Determine the [X, Y] coordinate at the center of the cell enclosing the given text.  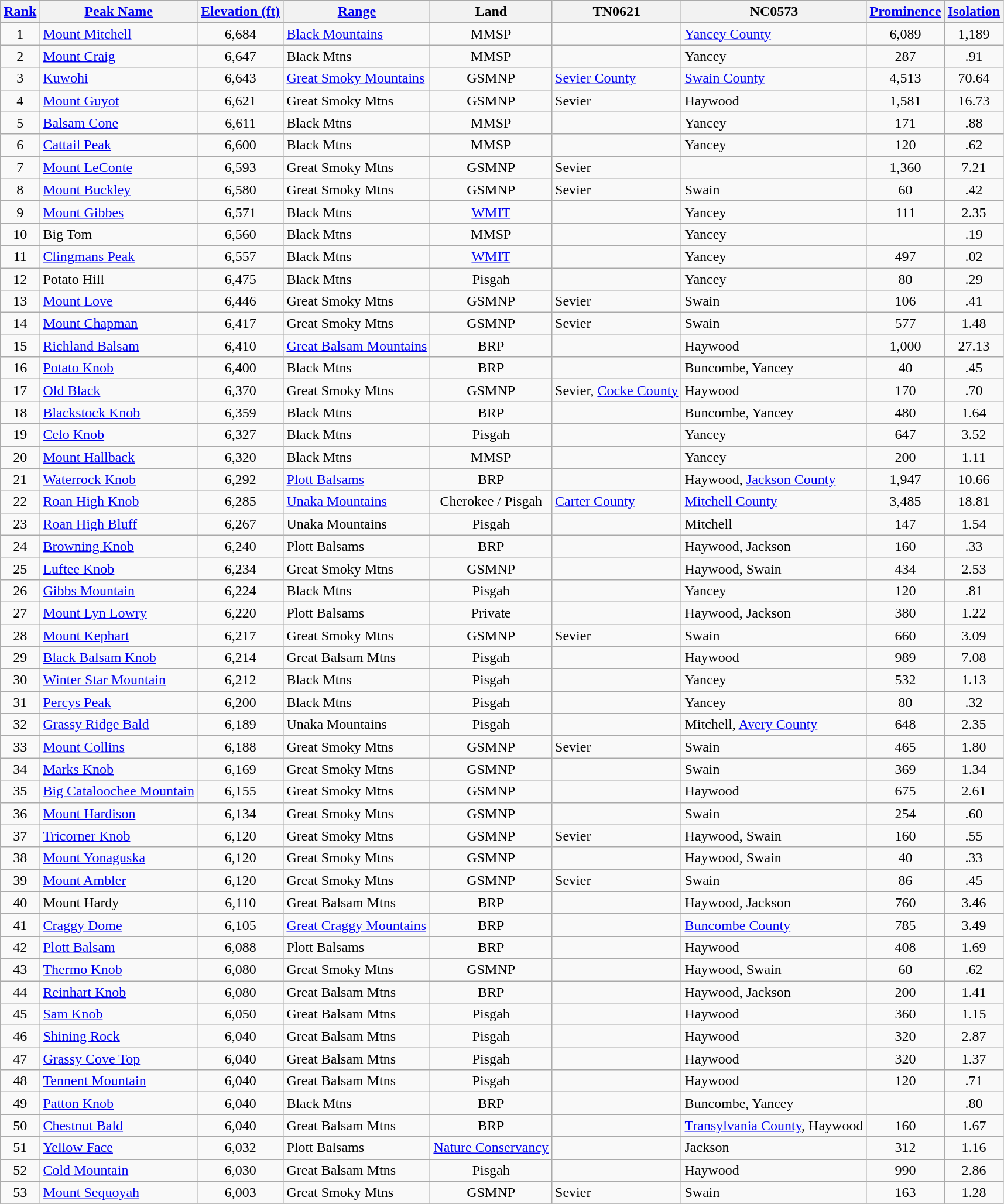
Percys Peak [119, 702]
6,359 [241, 413]
.02 [974, 256]
6,105 [241, 925]
Mount Gibbes [119, 212]
1.37 [974, 1059]
Waterrock Knob [119, 479]
22 [20, 502]
Land [491, 12]
3.46 [974, 903]
Winter Star Mountain [119, 680]
.41 [974, 301]
6,189 [241, 725]
4 [20, 101]
.81 [974, 591]
480 [905, 413]
44 [20, 992]
163 [905, 1192]
Mount Kephart [119, 635]
577 [905, 324]
16 [20, 368]
11 [20, 256]
6,234 [241, 568]
1.28 [974, 1192]
Marks Knob [119, 769]
.29 [974, 279]
.91 [974, 56]
Mitchell County [774, 502]
4,513 [905, 78]
380 [905, 613]
Mount Lyn Lowry [119, 613]
Roan High Knob [119, 502]
1,000 [905, 346]
1.80 [974, 747]
1.22 [974, 613]
35 [20, 791]
6,621 [241, 101]
13 [20, 301]
Mount Ambler [119, 880]
1.48 [974, 324]
.71 [974, 1081]
434 [905, 568]
6,200 [241, 702]
6,320 [241, 457]
1.34 [974, 769]
6,030 [241, 1170]
6,050 [241, 1014]
Thermo Knob [119, 969]
147 [905, 524]
Yellow Face [119, 1148]
2.61 [974, 791]
6,240 [241, 546]
47 [20, 1059]
21 [20, 479]
7.21 [974, 167]
15 [20, 346]
Mount Hardison [119, 814]
Old Black [119, 390]
170 [905, 390]
Roan High Bluff [119, 524]
647 [905, 435]
6,611 [241, 123]
18 [20, 413]
3.09 [974, 635]
Big Cataloochee Mountain [119, 791]
312 [905, 1148]
Elevation (ft) [241, 12]
36 [20, 814]
1.54 [974, 524]
6,292 [241, 479]
Mount LeConte [119, 167]
42 [20, 947]
Rank [20, 12]
1,360 [905, 167]
760 [905, 903]
254 [905, 814]
38 [20, 858]
Gibbs Mountain [119, 591]
46 [20, 1037]
2.53 [974, 568]
1.67 [974, 1126]
6,370 [241, 390]
34 [20, 769]
Richland Balsam [119, 346]
Jackson [774, 1148]
6,643 [241, 78]
30 [20, 680]
Sevier County [617, 78]
.60 [974, 814]
1,189 [974, 34]
Luftee Knob [119, 568]
1.11 [974, 457]
6 [20, 145]
5 [20, 123]
660 [905, 635]
23 [20, 524]
6,560 [241, 234]
14 [20, 324]
Potato Knob [119, 368]
2.86 [974, 1170]
Carter County [617, 502]
648 [905, 725]
.32 [974, 702]
6,003 [241, 1192]
25 [20, 568]
19 [20, 435]
Blackstock Knob [119, 413]
20 [20, 457]
8 [20, 190]
6,410 [241, 346]
32 [20, 725]
1.15 [974, 1014]
28 [20, 635]
.55 [974, 836]
Mount Buckley [119, 190]
6,220 [241, 613]
.88 [974, 123]
6,214 [241, 658]
Mount Craig [119, 56]
6,684 [241, 34]
86 [905, 880]
465 [905, 747]
6,593 [241, 167]
1.13 [974, 680]
106 [905, 301]
Mitchell [774, 524]
532 [905, 680]
Peak Name [119, 12]
18.81 [974, 502]
Range [357, 12]
10.66 [974, 479]
Transylvania County, Haywood [774, 1126]
31 [20, 702]
Mount Collins [119, 747]
6,285 [241, 502]
1 [20, 34]
1.69 [974, 947]
6,155 [241, 791]
Mount Hallback [119, 457]
Cherokee / Pisgah [491, 502]
48 [20, 1081]
6,647 [241, 56]
Haywood, Jackson County [774, 479]
360 [905, 1014]
Mount Mitchell [119, 34]
43 [20, 969]
3 [20, 78]
Tennent Mountain [119, 1081]
990 [905, 1170]
Black Balsam Knob [119, 658]
6,571 [241, 212]
Chestnut Bald [119, 1126]
.70 [974, 390]
Kuwohi [119, 78]
6,134 [241, 814]
Isolation [974, 12]
Mount Love [119, 301]
6,110 [241, 903]
Craggy Dome [119, 925]
6,217 [241, 635]
Cattail Peak [119, 145]
Great Craggy Mountains [357, 925]
27 [20, 613]
6,557 [241, 256]
6,580 [241, 190]
408 [905, 947]
1.16 [974, 1148]
9 [20, 212]
7.08 [974, 658]
Plott Balsam [119, 947]
Big Tom [119, 234]
6,600 [241, 145]
1,947 [905, 479]
785 [905, 925]
Private [491, 613]
Patton Knob [119, 1103]
6,446 [241, 301]
Grassy Ridge Bald [119, 725]
Mitchell, Avery County [774, 725]
2.87 [974, 1037]
6,475 [241, 279]
6,032 [241, 1148]
.80 [974, 1103]
Clingmans Peak [119, 256]
33 [20, 747]
Black Mountains [357, 34]
6,267 [241, 524]
52 [20, 1170]
Swain County [774, 78]
1.41 [974, 992]
Grassy Cove Top [119, 1059]
12 [20, 279]
1,581 [905, 101]
Buncombe County [774, 925]
6,224 [241, 591]
3.52 [974, 435]
Shining Rock [119, 1037]
.19 [974, 234]
Great Balsam Mountains [357, 346]
Prominence [905, 12]
Balsam Cone [119, 123]
70.64 [974, 78]
29 [20, 658]
369 [905, 769]
53 [20, 1192]
171 [905, 123]
Browning Knob [119, 546]
6,212 [241, 680]
287 [905, 56]
51 [20, 1148]
37 [20, 836]
Mount Chapman [119, 324]
6,400 [241, 368]
Potato Hill [119, 279]
989 [905, 658]
Sevier, Cocke County [617, 390]
.42 [974, 190]
6,417 [241, 324]
6,089 [905, 34]
45 [20, 1014]
6,188 [241, 747]
Sam Knob [119, 1014]
Great Smoky Mountains [357, 78]
17 [20, 390]
7 [20, 167]
675 [905, 791]
49 [20, 1103]
Mount Guyot [119, 101]
111 [905, 212]
Celo Knob [119, 435]
24 [20, 546]
39 [20, 880]
3.49 [974, 925]
27.13 [974, 346]
Tricorner Knob [119, 836]
497 [905, 256]
Nature Conservancy [491, 1148]
NC0573 [774, 12]
16.73 [974, 101]
10 [20, 234]
3,485 [905, 502]
50 [20, 1126]
Reinhart Knob [119, 992]
1.64 [974, 413]
TN0621 [617, 12]
6,169 [241, 769]
Yancey County [774, 34]
2 [20, 56]
6,327 [241, 435]
Mount Hardy [119, 903]
Mount Sequoyah [119, 1192]
Mount Yonaguska [119, 858]
26 [20, 591]
6,088 [241, 947]
41 [20, 925]
Cold Mountain [119, 1170]
